Search for the cell housing the specified text and yield its [x, y] center coordinate. 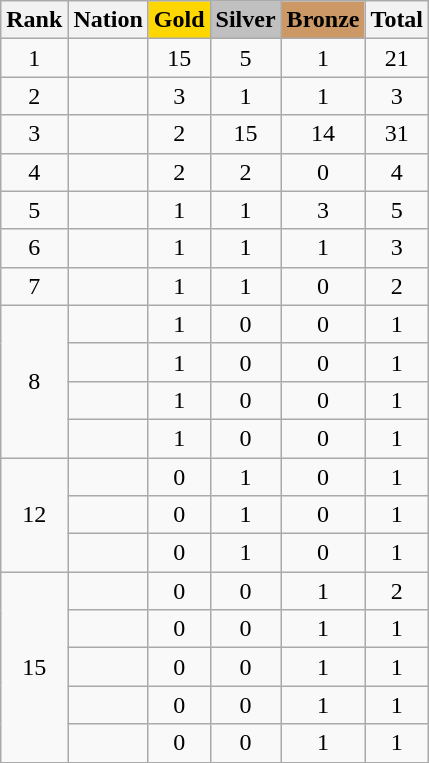
Silver [246, 20]
8 [34, 381]
12 [34, 515]
21 [397, 58]
Rank [34, 20]
31 [397, 134]
Nation [108, 20]
Bronze [323, 20]
7 [34, 286]
6 [34, 248]
Gold [179, 20]
14 [323, 134]
Total [397, 20]
